Return the (X, Y) coordinate for the center point of the cell that contains the specified text.  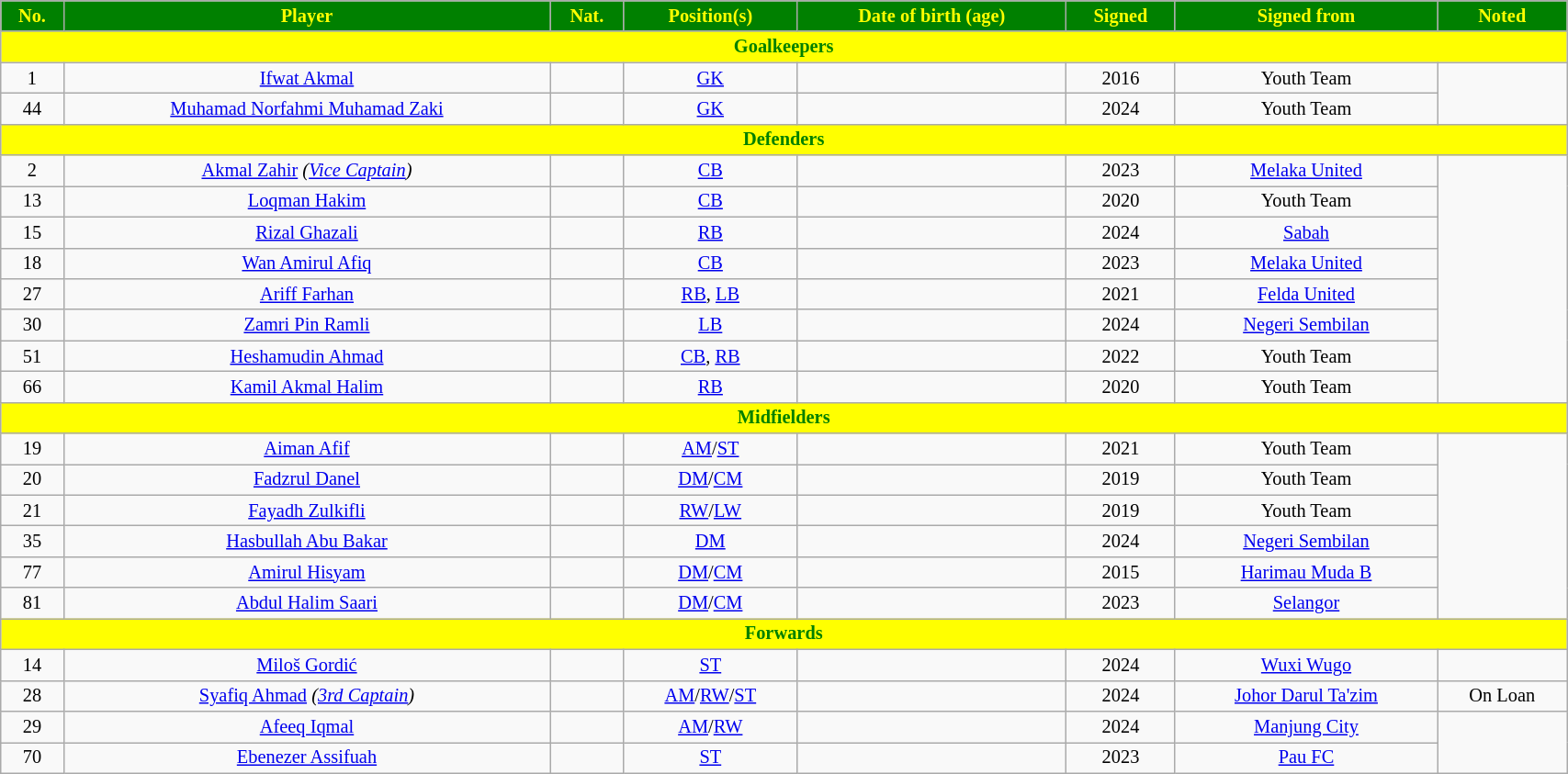
Ebenezer Assifuah (307, 757)
Aiman Afif (307, 449)
2015 (1121, 572)
77 (32, 572)
28 (32, 696)
2016 (1121, 78)
AM/RW/ST (711, 696)
RB, LB (711, 294)
Date of birth (age) (931, 16)
27 (32, 294)
Goalkeepers (784, 47)
21 (32, 510)
Wuxi Wugo (1306, 665)
Heshamudin Ahmad (307, 356)
Sabah (1306, 232)
AM/RW (711, 726)
13 (32, 201)
44 (32, 108)
Abdul Halim Saari (307, 603)
Defenders (784, 140)
Nat. (587, 16)
Miloš Gordić (307, 665)
Selangor (1306, 603)
Syafiq Ahmad (3rd Captain) (307, 696)
51 (32, 356)
Afeeq Iqmal (307, 726)
Zamri Pin Ramli (307, 325)
Noted (1503, 16)
Signed (1121, 16)
Hasbullah Abu Bakar (307, 541)
Muhamad Norfahmi Muhamad Zaki (307, 108)
1 (32, 78)
RW/LW (711, 510)
CB, RB (711, 356)
Akmal Zahir (Vice Captain) (307, 171)
2022 (1121, 356)
15 (32, 232)
AM/ST (711, 449)
No. (32, 16)
35 (32, 541)
Forwards (784, 634)
Fadzrul Danel (307, 479)
Johor Darul Ta'zim (1306, 696)
19 (32, 449)
Ariff Farhan (307, 294)
Kamil Akmal Halim (307, 387)
Pau FC (1306, 757)
Felda United (1306, 294)
14 (32, 665)
LB (711, 325)
Midfielders (784, 418)
Ifwat Akmal (307, 78)
20 (32, 479)
Rizal Ghazali (307, 232)
On Loan (1503, 696)
Manjung City (1306, 726)
30 (32, 325)
70 (32, 757)
Wan Amirul Afiq (307, 264)
Loqman Hakim (307, 201)
29 (32, 726)
Signed from (1306, 16)
Player (307, 16)
Fayadh Zulkifli (307, 510)
2 (32, 171)
DM (711, 541)
Harimau Muda B (1306, 572)
66 (32, 387)
Amirul Hisyam (307, 572)
81 (32, 603)
Position(s) (711, 16)
18 (32, 264)
